Output the [X, Y] coordinate of the center of the cell containing the given text.  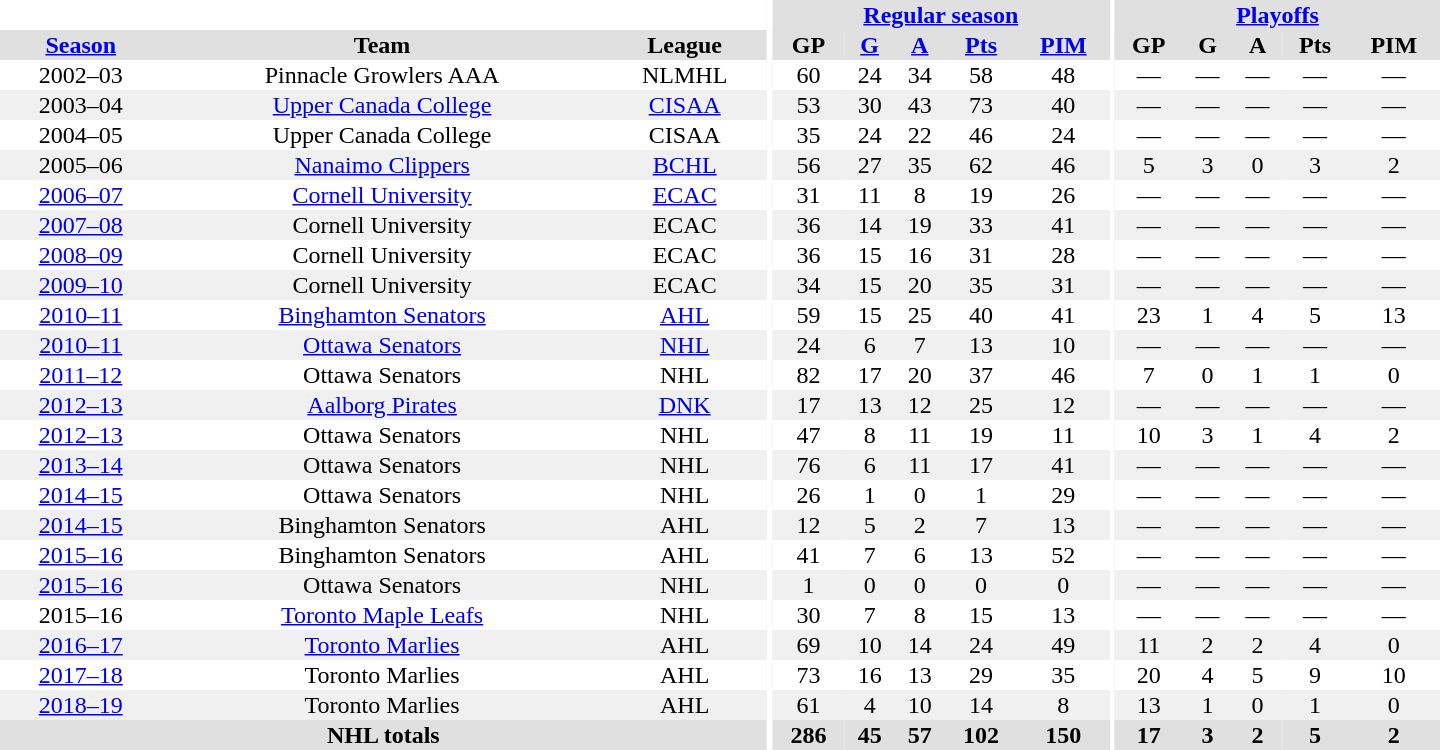
2004–05 [81, 135]
Season [81, 45]
28 [1063, 255]
52 [1063, 555]
Toronto Maple Leafs [382, 615]
56 [808, 165]
59 [808, 315]
82 [808, 375]
22 [920, 135]
33 [981, 225]
62 [981, 165]
102 [981, 735]
48 [1063, 75]
2011–12 [81, 375]
Aalborg Pirates [382, 405]
League [685, 45]
43 [920, 105]
37 [981, 375]
9 [1316, 675]
2005–06 [81, 165]
2007–08 [81, 225]
Nanaimo Clippers [382, 165]
69 [808, 645]
60 [808, 75]
61 [808, 705]
2017–18 [81, 675]
2002–03 [81, 75]
286 [808, 735]
76 [808, 465]
2018–19 [81, 705]
NHL totals [384, 735]
45 [870, 735]
DNK [685, 405]
47 [808, 435]
Team [382, 45]
NLMHL [685, 75]
2013–14 [81, 465]
BCHL [685, 165]
57 [920, 735]
23 [1148, 315]
Regular season [940, 15]
2016–17 [81, 645]
53 [808, 105]
2003–04 [81, 105]
27 [870, 165]
2006–07 [81, 195]
49 [1063, 645]
2008–09 [81, 255]
2009–10 [81, 285]
Playoffs [1278, 15]
150 [1063, 735]
Pinnacle Growlers AAA [382, 75]
58 [981, 75]
